Capture the cell that displays the provided text and extract its [x, y] central coordinate. 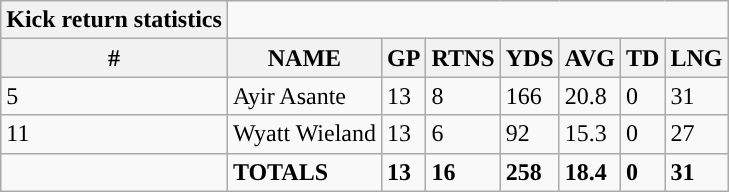
YDS [530, 58]
166 [530, 96]
Ayir Asante [304, 96]
6 [463, 134]
16 [463, 172]
TD [643, 58]
# [114, 58]
11 [114, 134]
RTNS [463, 58]
20.8 [590, 96]
Wyatt Wieland [304, 134]
18.4 [590, 172]
AVG [590, 58]
27 [696, 134]
8 [463, 96]
GP [404, 58]
258 [530, 172]
NAME [304, 58]
15.3 [590, 134]
92 [530, 134]
Kick return statistics [114, 20]
TOTALS [304, 172]
LNG [696, 58]
5 [114, 96]
